Return the (x, y) coordinate for the center point of the cell that contains the specified text.  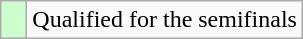
Qualified for the semifinals (165, 20)
